From the cell containing the given text, extract its center point as (X, Y) coordinate. 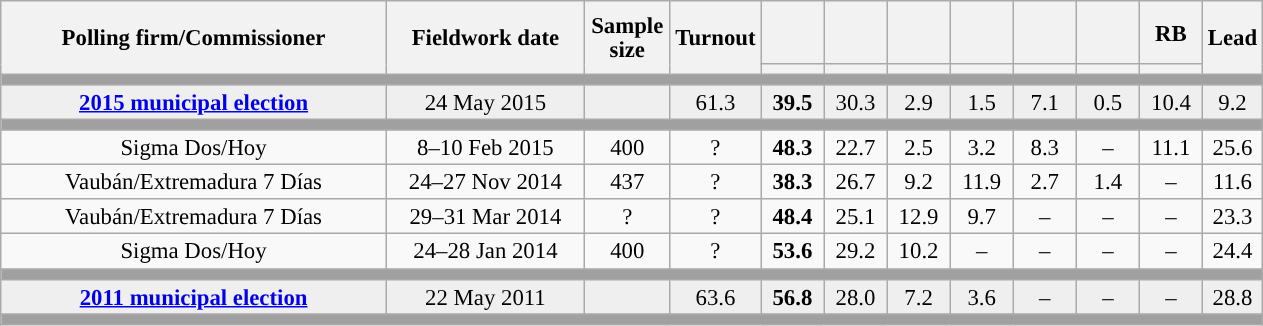
24 May 2015 (485, 102)
3.2 (982, 148)
30.3 (856, 102)
2.7 (1044, 182)
2011 municipal election (194, 296)
7.2 (918, 296)
0.5 (1108, 102)
24–28 Jan 2014 (485, 252)
56.8 (792, 296)
2015 municipal election (194, 102)
11.9 (982, 182)
7.1 (1044, 102)
8–10 Feb 2015 (485, 148)
11.6 (1232, 182)
53.6 (792, 252)
Polling firm/Commissioner (194, 38)
24.4 (1232, 252)
Sample size (627, 38)
Fieldwork date (485, 38)
RB (1170, 32)
10.4 (1170, 102)
10.2 (918, 252)
48.3 (792, 148)
437 (627, 182)
38.3 (792, 182)
63.6 (716, 296)
2.9 (918, 102)
2.5 (918, 148)
28.8 (1232, 296)
23.3 (1232, 218)
22.7 (856, 148)
29–31 Mar 2014 (485, 218)
25.6 (1232, 148)
3.6 (982, 296)
28.0 (856, 296)
1.5 (982, 102)
39.5 (792, 102)
9.7 (982, 218)
61.3 (716, 102)
26.7 (856, 182)
22 May 2011 (485, 296)
Turnout (716, 38)
8.3 (1044, 148)
25.1 (856, 218)
Lead (1232, 38)
24–27 Nov 2014 (485, 182)
29.2 (856, 252)
12.9 (918, 218)
48.4 (792, 218)
11.1 (1170, 148)
1.4 (1108, 182)
